Determine the (x, y) coordinate at the center of the cell enclosing the given text.  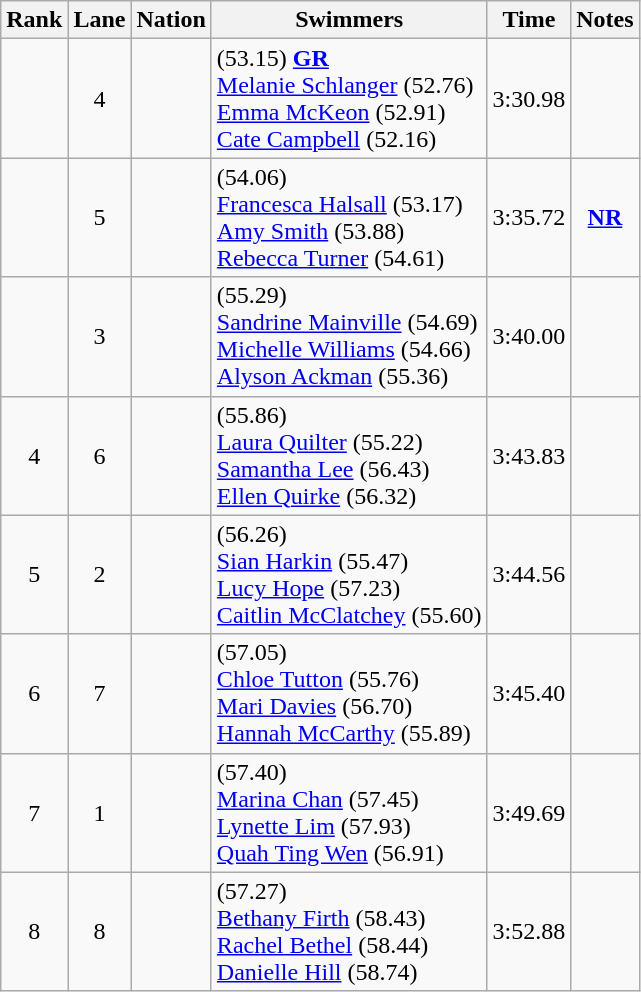
(56.26)Sian Harkin (55.47)Lucy Hope (57.23)Caitlin McClatchey (55.60) (349, 574)
3 (100, 336)
Rank (34, 20)
3:44.56 (529, 574)
3:43.83 (529, 456)
3:30.98 (529, 98)
3:40.00 (529, 336)
(57.27)Bethany Firth (58.43)Rachel Bethel (58.44)Danielle Hill (58.74) (349, 932)
Time (529, 20)
2 (100, 574)
(57.05)Chloe Tutton (55.76)Mari Davies (56.70)Hannah McCarthy (55.89) (349, 694)
(53.15) GRMelanie Schlanger (52.76)Emma McKeon (52.91)Cate Campbell (52.16) (349, 98)
1 (100, 812)
Notes (605, 20)
NR (605, 218)
Swimmers (349, 20)
(55.86)Laura Quilter (55.22)Samantha Lee (56.43)Ellen Quirke (56.32) (349, 456)
Nation (171, 20)
(54.06)Francesca Halsall (53.17)Amy Smith (53.88)Rebecca Turner (54.61) (349, 218)
3:49.69 (529, 812)
(55.29)Sandrine Mainville (54.69)Michelle Williams (54.66)Alyson Ackman (55.36) (349, 336)
3:35.72 (529, 218)
3:45.40 (529, 694)
Lane (100, 20)
(57.40)Marina Chan (57.45)Lynette Lim (57.93)Quah Ting Wen (56.91) (349, 812)
3:52.88 (529, 932)
